Locate the cell with the specified text and output its (X, Y) center coordinate. 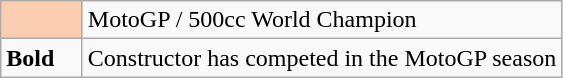
Bold (42, 58)
Constructor has competed in the MotoGP season (322, 58)
MotoGP / 500cc World Champion (322, 20)
